Capture the cell that displays the provided text and extract its (x, y) central coordinate. 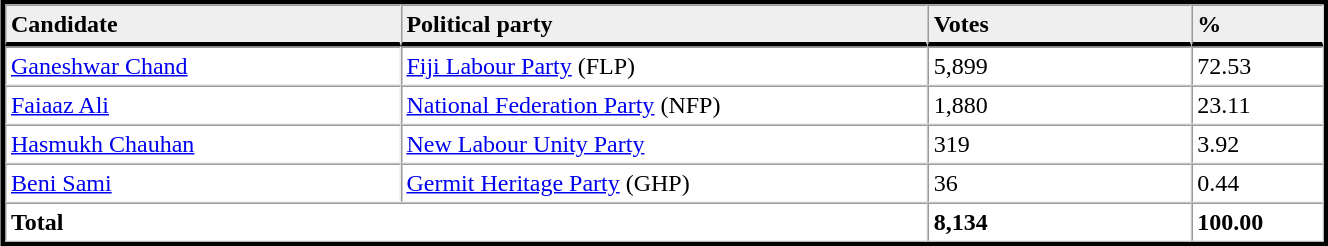
New Labour Unity Party (664, 144)
Germit Heritage Party (GHP) (664, 184)
Hasmukh Chauhan (202, 144)
0.44 (1257, 184)
8,134 (1060, 222)
36 (1060, 184)
Candidate (202, 25)
23.11 (1257, 106)
% (1257, 25)
Total (466, 222)
Faiaaz Ali (202, 106)
319 (1060, 144)
Fiji Labour Party (FLP) (664, 66)
3.92 (1257, 144)
Beni Sami (202, 184)
100.00 (1257, 222)
72.53 (1257, 66)
1,880 (1060, 106)
Ganeshwar Chand (202, 66)
5,899 (1060, 66)
National Federation Party (NFP) (664, 106)
Votes (1060, 25)
Political party (664, 25)
